Pinpoint the cell where the given text exists, returning its [X, Y] midpoint coordinate. 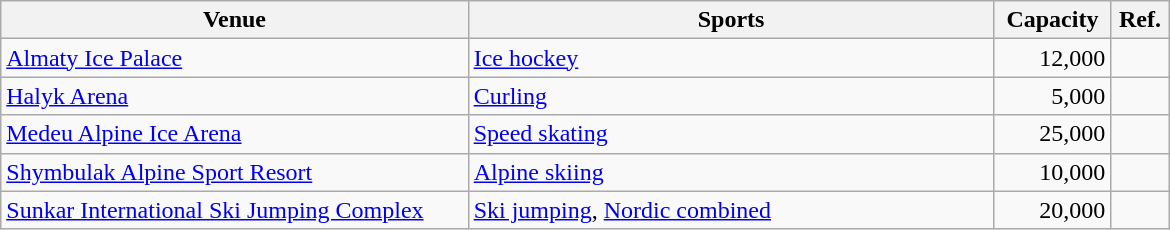
Curling [731, 96]
Ref. [1140, 20]
Speed skating [731, 134]
5,000 [1052, 96]
12,000 [1052, 58]
Sunkar International Ski Jumping Complex [234, 210]
Medeu Alpine Ice Arena [234, 134]
Almaty Ice Palace [234, 58]
20,000 [1052, 210]
Ski jumping, Nordic combined [731, 210]
Halyk Arena [234, 96]
Venue [234, 20]
Capacity [1052, 20]
Shymbulak Alpine Sport Resort [234, 172]
25,000 [1052, 134]
Sports [731, 20]
10,000 [1052, 172]
Ice hockey [731, 58]
Alpine skiing [731, 172]
